Return (X, Y) of the center of cell containing provided text 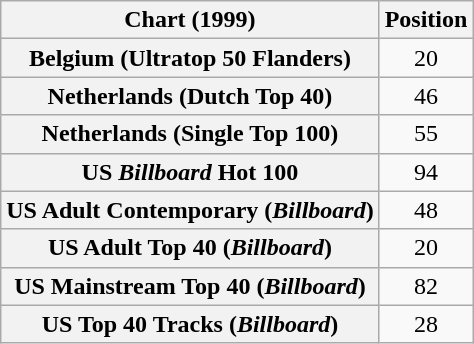
US Adult Top 40 (Billboard) (190, 248)
46 (426, 96)
94 (426, 172)
55 (426, 134)
Belgium (Ultratop 50 Flanders) (190, 58)
US Top 40 Tracks (Billboard) (190, 324)
US Adult Contemporary (Billboard) (190, 210)
Position (426, 20)
Chart (1999) (190, 20)
US Billboard Hot 100 (190, 172)
Netherlands (Dutch Top 40) (190, 96)
Netherlands (Single Top 100) (190, 134)
28 (426, 324)
82 (426, 286)
48 (426, 210)
US Mainstream Top 40 (Billboard) (190, 286)
